Determine the [x, y] coordinate at the center of the cell enclosing the given text.  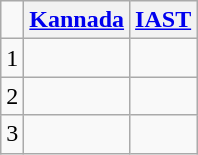
3 [12, 134]
1 [12, 58]
Kannada [77, 20]
2 [12, 96]
IAST [164, 20]
